For the text-containing cell, return its midpoint in [x, y] coordinate format. 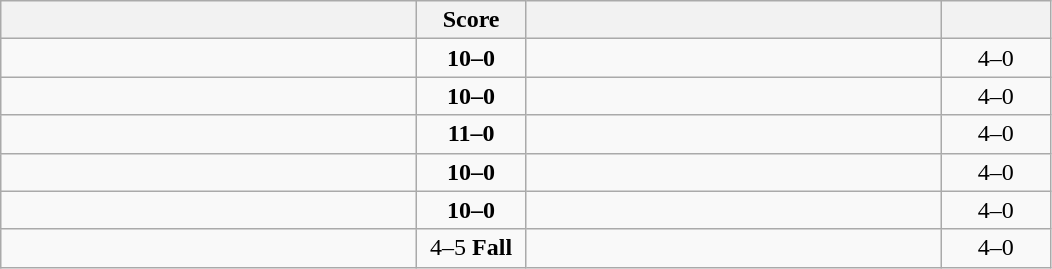
4–5 Fall [472, 248]
Score [472, 20]
11–0 [472, 134]
